Output the (x, y) coordinate of the center of the cell containing the given text.  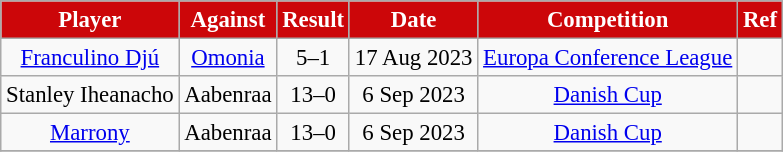
Omonia (228, 58)
5–1 (314, 58)
17 Aug 2023 (413, 58)
Against (228, 20)
Franculino Djú (90, 58)
Competition (608, 20)
Ref (760, 20)
Europa Conference League (608, 58)
Date (413, 20)
Stanley Iheanacho (90, 95)
Player (90, 20)
Result (314, 20)
Marrony (90, 133)
